Search for the cell housing the specified text and yield its [X, Y] center coordinate. 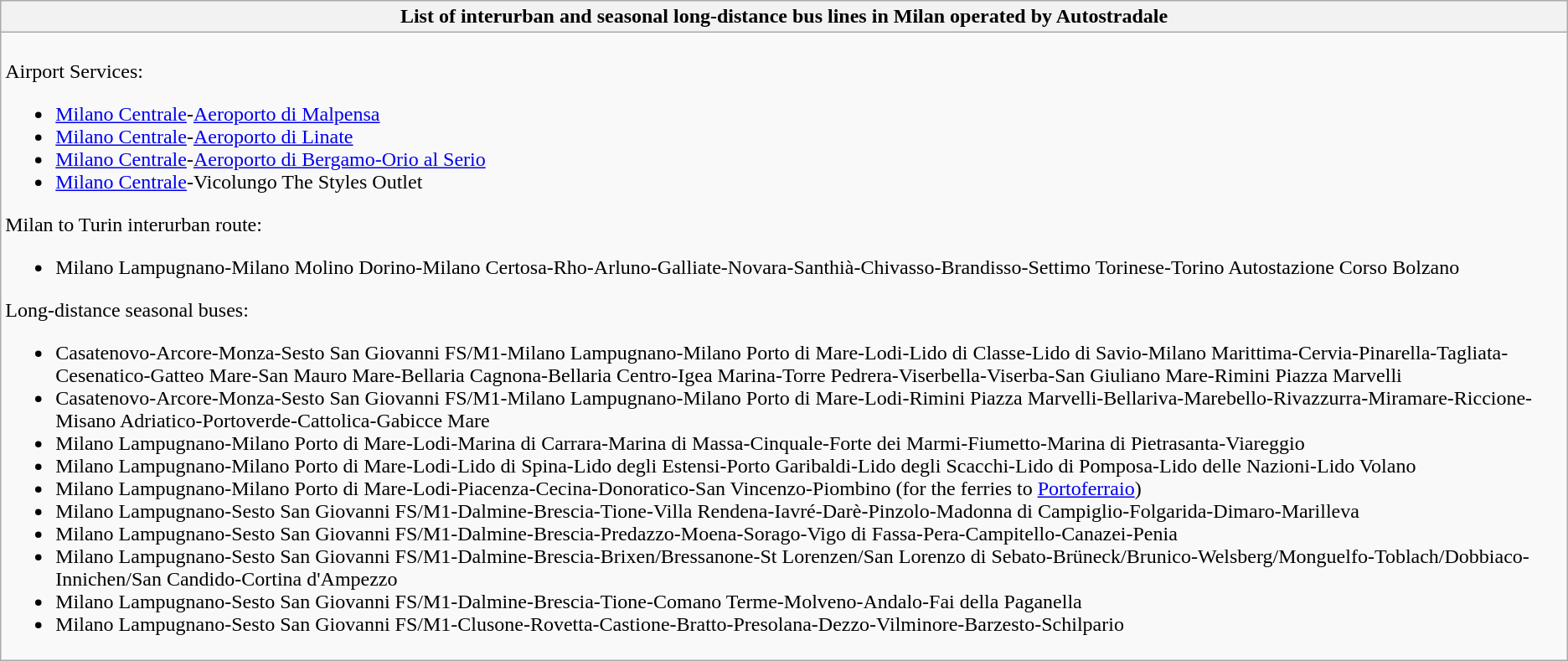
List of interurban and seasonal long-distance bus lines in Milan operated by Autostradale [784, 17]
